Output the (X, Y) coordinate of the center of the cell containing the given text.  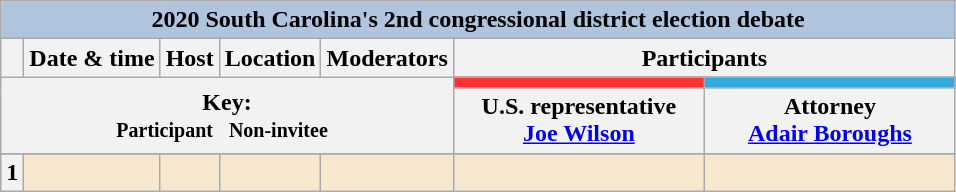
Participants (704, 58)
Location (270, 58)
AttorneyAdair Boroughs (830, 120)
2020 South Carolina's 2nd congressional district election debate (478, 20)
Key: Participant Non-invitee (228, 115)
Date & time (92, 58)
U.S. representativeJoe Wilson (578, 120)
Moderators (387, 58)
1 (12, 172)
Host (190, 58)
